Detect which cell encompasses the target text, then output its [X, Y] center coordinate. 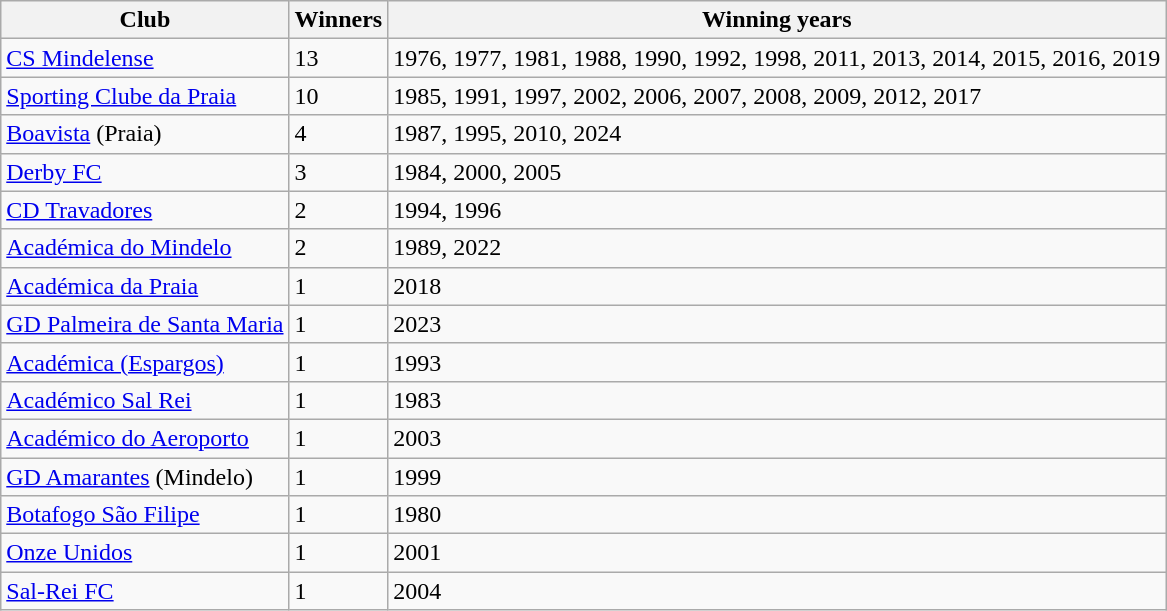
2023 [777, 324]
2003 [777, 438]
Sporting Clube da Praia [145, 96]
Club [145, 20]
13 [338, 58]
Winners [338, 20]
1999 [777, 477]
1985, 1991, 1997, 2002, 2006, 2007, 2008, 2009, 2012, 2017 [777, 96]
Académico do Aeroporto [145, 438]
2001 [777, 553]
2018 [777, 286]
GD Amarantes (Mindelo) [145, 477]
3 [338, 172]
CS Mindelense [145, 58]
Académica da Praia [145, 286]
1994, 1996 [777, 210]
Derby FC [145, 172]
1980 [777, 515]
GD Palmeira de Santa Maria [145, 324]
1989, 2022 [777, 248]
1984, 2000, 2005 [777, 172]
Académica (Espargos) [145, 362]
2004 [777, 591]
Botafogo São Filipe [145, 515]
1987, 1995, 2010, 2024 [777, 134]
1983 [777, 400]
1976, 1977, 1981, 1988, 1990, 1992, 1998, 2011, 2013, 2014, 2015, 2016, 2019 [777, 58]
4 [338, 134]
Sal-Rei FC [145, 591]
1993 [777, 362]
Boavista (Praia) [145, 134]
Académica do Mindelo [145, 248]
Académico Sal Rei [145, 400]
10 [338, 96]
Winning years [777, 20]
Onze Unidos [145, 553]
CD Travadores [145, 210]
